Search for the cell housing the specified text and yield its (X, Y) center coordinate. 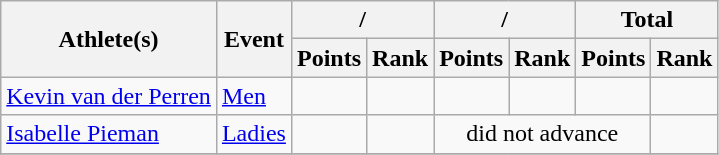
Athlete(s) (109, 39)
Isabelle Pieman (109, 134)
Total (647, 20)
Ladies (254, 134)
did not advance (542, 134)
Event (254, 39)
Men (254, 96)
Kevin van der Perren (109, 96)
